From the cell containing the given text, extract its center point as (x, y) coordinate. 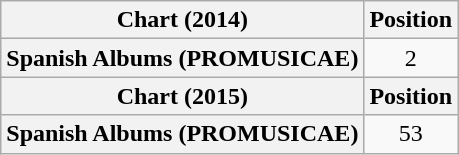
Chart (2014) (182, 20)
2 (411, 58)
53 (411, 134)
Chart (2015) (182, 96)
